Scan for the cell matching the given text and deliver its [X, Y] coordinate at center. 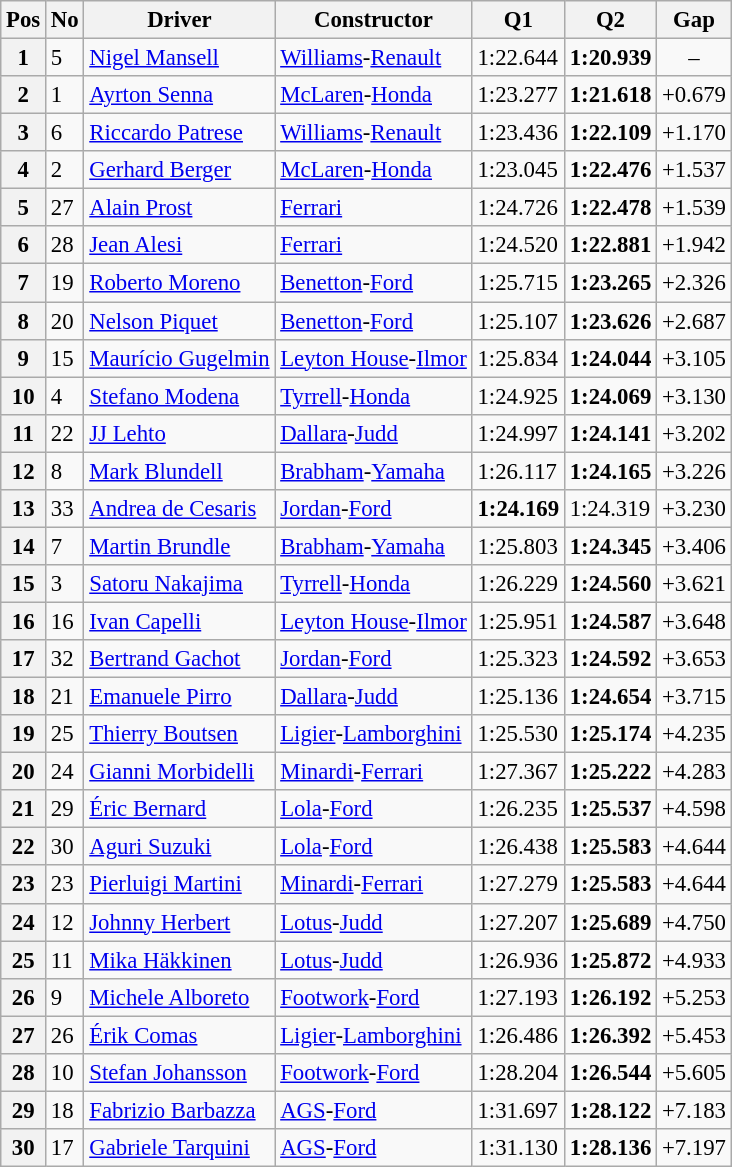
Driver [180, 20]
Nigel Mansell [180, 58]
– [694, 58]
1:22.478 [610, 208]
1:31.697 [518, 1110]
1:24.169 [518, 509]
JJ Lehto [180, 433]
32 [65, 659]
Pos [24, 20]
1:25.530 [518, 734]
1:24.654 [610, 697]
+5.453 [694, 1035]
+3.621 [694, 584]
Érik Comas [180, 1035]
+7.197 [694, 1148]
1:26.192 [610, 997]
1:25.834 [518, 358]
1:26.544 [610, 1073]
+7.183 [694, 1110]
Éric Bernard [180, 809]
+4.598 [694, 809]
+3.226 [694, 471]
1:21.618 [610, 95]
1:26.235 [518, 809]
+3.230 [694, 509]
1:27.279 [518, 885]
Thierry Boutsen [180, 734]
1:25.872 [610, 960]
1:24.925 [518, 396]
1:26.486 [518, 1035]
Fabrizio Barbazza [180, 1110]
Aguri Suzuki [180, 847]
1:24.520 [518, 245]
+4.750 [694, 922]
1:28.204 [518, 1073]
Jean Alesi [180, 245]
Nelson Piquet [180, 321]
+3.648 [694, 621]
1:25.136 [518, 697]
Alain Prost [180, 208]
1:25.803 [518, 546]
+3.105 [694, 358]
1:25.174 [610, 734]
1:27.193 [518, 997]
+1.170 [694, 133]
+4.283 [694, 772]
1:23.277 [518, 95]
+3.202 [694, 433]
+0.679 [694, 95]
1:26.438 [518, 847]
+1.537 [694, 170]
1:24.997 [518, 433]
1:24.345 [610, 546]
1:23.265 [610, 283]
1:24.044 [610, 358]
Michele Alboreto [180, 997]
1:24.165 [610, 471]
1:26.936 [518, 960]
No [65, 20]
1:31.130 [518, 1148]
+5.253 [694, 997]
1:23.436 [518, 133]
Satoru Nakajima [180, 584]
Gabriele Tarquini [180, 1148]
1:28.122 [610, 1110]
+4.235 [694, 734]
Johnny Herbert [180, 922]
1:26.392 [610, 1035]
Roberto Moreno [180, 283]
+3.715 [694, 697]
1:25.537 [610, 809]
+2.326 [694, 283]
1:24.069 [610, 396]
1:22.476 [610, 170]
Mark Blundell [180, 471]
Emanuele Pirro [180, 697]
Maurício Gugelmin [180, 358]
13 [24, 509]
1:20.939 [610, 58]
1:22.881 [610, 245]
+1.539 [694, 208]
Stefano Modena [180, 396]
+1.942 [694, 245]
1:28.136 [610, 1148]
1:25.107 [518, 321]
+3.130 [694, 396]
Pierluigi Martini [180, 885]
Ayrton Senna [180, 95]
Mika Häkkinen [180, 960]
1:23.045 [518, 170]
Q1 [518, 20]
Constructor [374, 20]
Martin Brundle [180, 546]
33 [65, 509]
1:24.560 [610, 584]
1:24.141 [610, 433]
1:27.367 [518, 772]
+3.653 [694, 659]
1:26.117 [518, 471]
+3.406 [694, 546]
+4.933 [694, 960]
Q2 [610, 20]
1:26.229 [518, 584]
1:25.323 [518, 659]
Bertrand Gachot [180, 659]
Gerhard Berger [180, 170]
1:24.726 [518, 208]
Andrea de Cesaris [180, 509]
1:25.715 [518, 283]
1:23.626 [610, 321]
1:27.207 [518, 922]
1:24.587 [610, 621]
1:22.109 [610, 133]
14 [24, 546]
1:24.592 [610, 659]
1:25.222 [610, 772]
+5.605 [694, 1073]
Ivan Capelli [180, 621]
Gap [694, 20]
1:25.689 [610, 922]
Gianni Morbidelli [180, 772]
Riccardo Patrese [180, 133]
+2.687 [694, 321]
1:24.319 [610, 509]
Stefan Johansson [180, 1073]
1:25.951 [518, 621]
1:22.644 [518, 58]
